Locate the cell with the specified text and output its (X, Y) center coordinate. 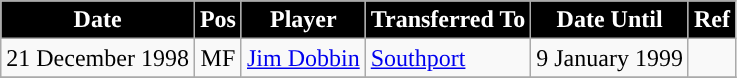
Date Until (610, 20)
Date (98, 20)
9 January 1999 (610, 58)
Ref (712, 20)
Jim Dobbin (303, 58)
Pos (218, 20)
21 December 1998 (98, 58)
Player (303, 20)
Southport (448, 58)
MF (218, 58)
Transferred To (448, 20)
